Return the [x, y] coordinate for the center point of the cell that contains the specified text.  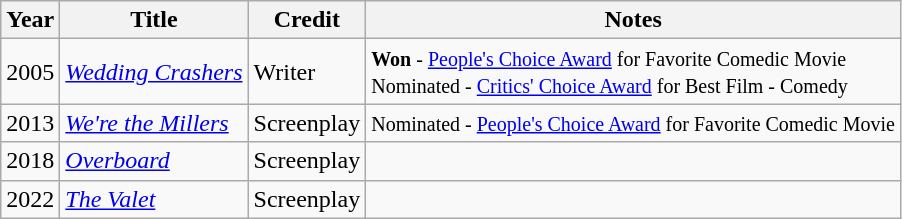
Credit [307, 20]
2005 [30, 72]
2013 [30, 123]
Wedding Crashers [154, 72]
The Valet [154, 199]
2018 [30, 161]
Overboard [154, 161]
Writer [307, 72]
We're the Millers [154, 123]
Notes [634, 20]
Year [30, 20]
Won - People's Choice Award for Favorite Comedic MovieNominated - Critics' Choice Award for Best Film - Comedy [634, 72]
Nominated - People's Choice Award for Favorite Comedic Movie [634, 123]
2022 [30, 199]
Title [154, 20]
